Extract the (x, y) coordinate from the center of the cell holding the provided text.  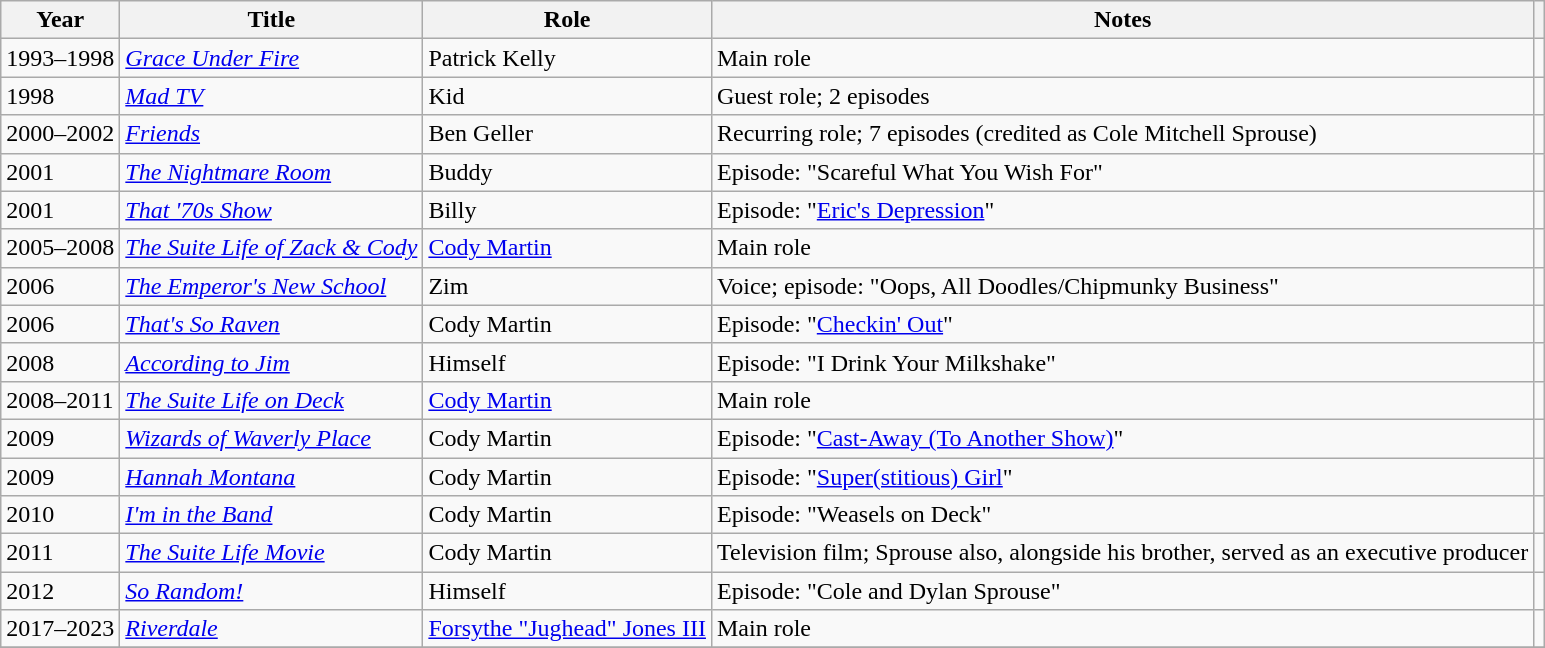
The Suite Life Movie (272, 553)
Recurring role; 7 episodes (credited as Cole Mitchell Sprouse) (1122, 134)
Role (568, 20)
Buddy (568, 172)
Episode: "Checkin' Out" (1122, 324)
2005–2008 (60, 248)
Year (60, 20)
Episode: "Weasels on Deck" (1122, 515)
Notes (1122, 20)
2010 (60, 515)
2011 (60, 553)
Mad TV (272, 96)
2012 (60, 591)
Episode: "Super(stitious) Girl" (1122, 477)
Episode: "Cast-Away (To Another Show)" (1122, 438)
2008 (60, 362)
2017–2023 (60, 629)
2000–2002 (60, 134)
The Nightmare Room (272, 172)
Wizards of Waverly Place (272, 438)
Title (272, 20)
Television film; Sprouse also, alongside his brother, served as an executive producer (1122, 553)
Guest role; 2 episodes (1122, 96)
Hannah Montana (272, 477)
The Suite Life of Zack & Cody (272, 248)
That '70s Show (272, 210)
1998 (60, 96)
Grace Under Fire (272, 58)
Forsythe "Jughead" Jones III (568, 629)
Zim (568, 286)
According to Jim (272, 362)
1993–1998 (60, 58)
Episode: "I Drink Your Milkshake" (1122, 362)
The Suite Life on Deck (272, 400)
2008–2011 (60, 400)
The Emperor's New School (272, 286)
Riverdale (272, 629)
Episode: "Scareful What You Wish For" (1122, 172)
That's So Raven (272, 324)
So Random! (272, 591)
Episode: "Eric's Depression" (1122, 210)
Friends (272, 134)
Episode: "Cole and Dylan Sprouse" (1122, 591)
Billy (568, 210)
Patrick Kelly (568, 58)
Voice; episode: "Oops, All Doodles/Chipmunky Business" (1122, 286)
I'm in the Band (272, 515)
Kid (568, 96)
Ben Geller (568, 134)
